Search for the cell housing the specified text and yield its (x, y) center coordinate. 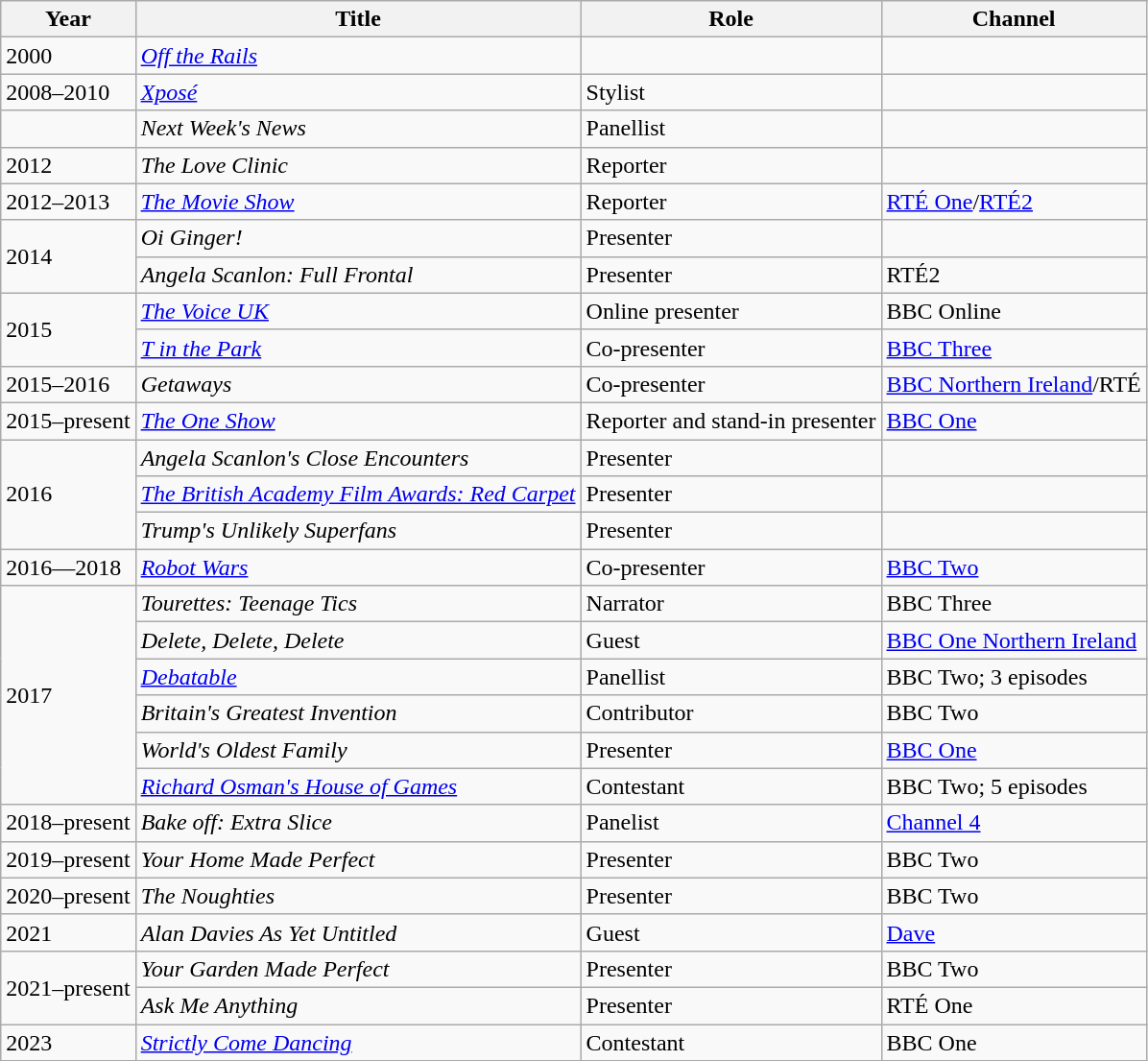
The Movie Show (358, 202)
Dave (1014, 932)
Channel (1014, 19)
2012–2013 (68, 202)
World's Oldest Family (358, 750)
Trump's Unlikely Superfans (358, 531)
Your Garden Made Perfect (358, 969)
The Voice UK (358, 311)
2012 (68, 165)
Stylist (731, 92)
Oi Ginger! (358, 238)
2019–present (68, 859)
2018–present (68, 823)
Angela Scanlon: Full Frontal (358, 275)
2000 (68, 56)
RTÉ One/RTÉ2 (1014, 202)
2020–present (68, 896)
Ask Me Anything (358, 1005)
Your Home Made Perfect (358, 859)
Robot Wars (358, 567)
Contributor (731, 713)
2008–2010 (68, 92)
Bake off: Extra Slice (358, 823)
Role (731, 19)
2016 (68, 494)
2021–present (68, 987)
Reporter and stand-in presenter (731, 421)
T in the Park (358, 348)
Online presenter (731, 311)
2014 (68, 256)
Xposé (358, 92)
The One Show (358, 421)
BBC Two; 3 episodes (1014, 677)
2017 (68, 695)
BBC Northern Ireland/RTÉ (1014, 384)
BBC Online (1014, 311)
Title (358, 19)
2016—2018 (68, 567)
Year (68, 19)
Britain's Greatest Invention (358, 713)
Alan Davies As Yet Untitled (358, 932)
Channel 4 (1014, 823)
Angela Scanlon's Close Encounters (358, 458)
The Noughties (358, 896)
Strictly Come Dancing (358, 1042)
Next Week's News (358, 129)
Narrator (731, 604)
Getaways (358, 384)
BBC Two; 5 episodes (1014, 786)
BBC One Northern Ireland (1014, 640)
The Love Clinic (358, 165)
2015–present (68, 421)
Panelist (731, 823)
Tourettes: Teenage Tics (358, 604)
RTÉ One (1014, 1005)
2015 (68, 329)
Debatable (358, 677)
2015–2016 (68, 384)
RTÉ2 (1014, 275)
Off the Rails (358, 56)
Delete, Delete, Delete (358, 640)
The British Academy Film Awards: Red Carpet (358, 494)
2023 (68, 1042)
Richard Osman's House of Games (358, 786)
2021 (68, 932)
